From the cell containing the given text, extract its center point as [X, Y] coordinate. 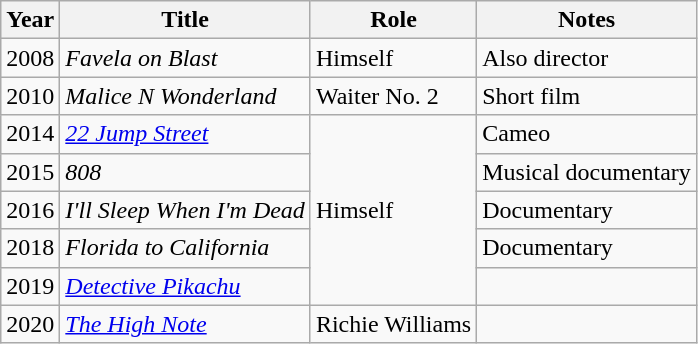
Florida to California [186, 248]
The High Note [186, 324]
2018 [30, 248]
Cameo [587, 134]
22 Jump Street [186, 134]
Richie Williams [393, 324]
2019 [30, 286]
I'll Sleep When I'm Dead [186, 210]
Also director [587, 58]
Short film [587, 96]
2010 [30, 96]
Title [186, 20]
Musical documentary [587, 172]
2016 [30, 210]
2014 [30, 134]
Notes [587, 20]
2020 [30, 324]
808 [186, 172]
2015 [30, 172]
Role [393, 20]
Year [30, 20]
Favela on Blast [186, 58]
2008 [30, 58]
Waiter No. 2 [393, 96]
Malice N Wonderland [186, 96]
Detective Pikachu [186, 286]
